From the cell containing the given text, extract its center point as [X, Y] coordinate. 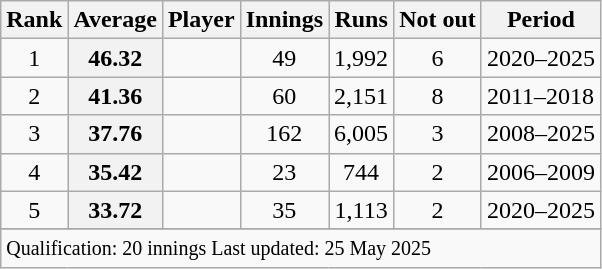
Player [201, 20]
41.36 [116, 96]
Period [540, 20]
6 [438, 58]
60 [284, 96]
1,113 [362, 210]
Runs [362, 20]
Rank [34, 20]
35 [284, 210]
1 [34, 58]
162 [284, 134]
8 [438, 96]
2008–2025 [540, 134]
Innings [284, 20]
6,005 [362, 134]
2,151 [362, 96]
2006–2009 [540, 172]
46.32 [116, 58]
4 [34, 172]
5 [34, 210]
33.72 [116, 210]
1,992 [362, 58]
37.76 [116, 134]
744 [362, 172]
Not out [438, 20]
Qualification: 20 innings Last updated: 25 May 2025 [301, 248]
2011–2018 [540, 96]
23 [284, 172]
49 [284, 58]
35.42 [116, 172]
Average [116, 20]
